Locate the cell with the specified text and output its [X, Y] center coordinate. 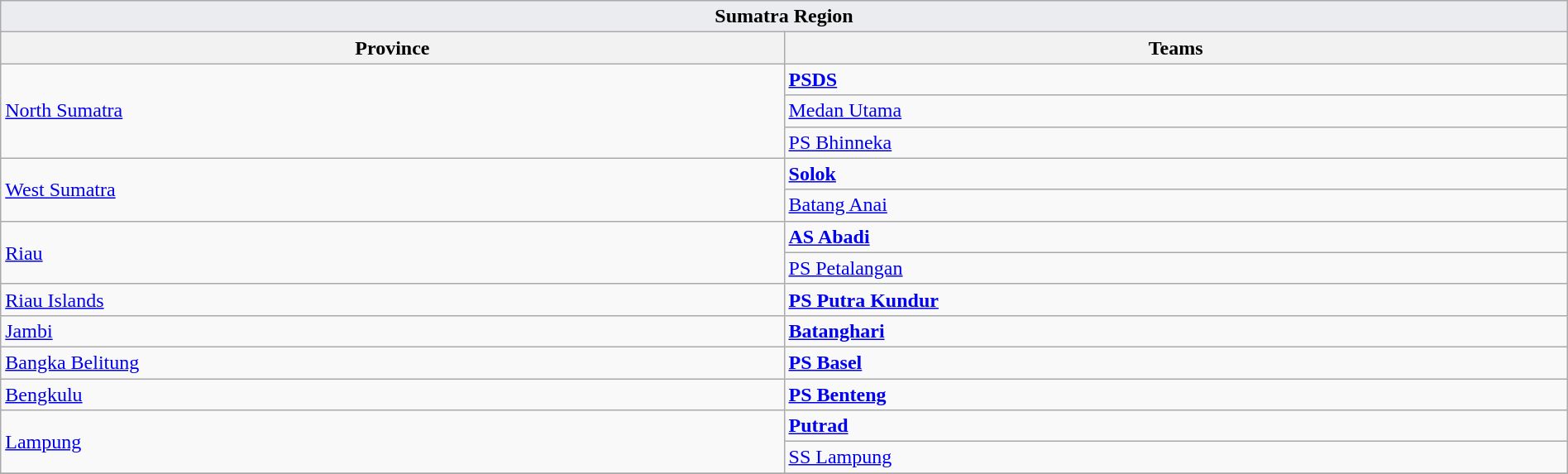
West Sumatra [392, 189]
PS Basel [1176, 362]
North Sumatra [392, 111]
Solok [1176, 174]
PSDS [1176, 79]
Bangka Belitung [392, 362]
SS Lampung [1176, 457]
Putrad [1176, 426]
Batanghari [1176, 331]
Teams [1176, 48]
Sumatra Region [784, 17]
Batang Anai [1176, 205]
Lampung [392, 442]
Jambi [392, 331]
Province [392, 48]
Medan Utama [1176, 111]
Riau Islands [392, 299]
AS Abadi [1176, 237]
PS Petalangan [1176, 268]
Riau [392, 252]
PS Putra Kundur [1176, 299]
Bengkulu [392, 395]
PS Bhinneka [1176, 142]
PS Benteng [1176, 395]
